Extract the [x, y] coordinate from the center of the cell holding the provided text.  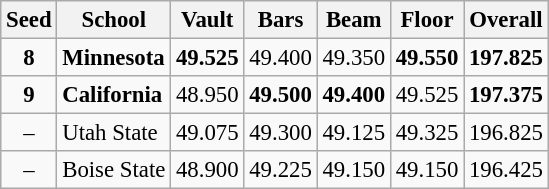
Overall [506, 20]
196.425 [506, 170]
49.550 [426, 58]
California [114, 95]
196.825 [506, 133]
49.350 [354, 58]
Beam [354, 20]
Floor [426, 20]
48.950 [208, 95]
49.300 [280, 133]
Minnesota [114, 58]
49.075 [208, 133]
Bars [280, 20]
8 [29, 58]
School [114, 20]
49.225 [280, 170]
49.500 [280, 95]
Boise State [114, 170]
197.825 [506, 58]
Utah State [114, 133]
49.325 [426, 133]
48.900 [208, 170]
197.375 [506, 95]
9 [29, 95]
Seed [29, 20]
49.125 [354, 133]
Vault [208, 20]
